Find where the given text appears and provide that cell's center as (X, Y) coordinate. 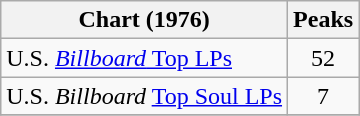
Peaks (324, 20)
7 (324, 96)
U.S. Billboard Top LPs (144, 58)
U.S. Billboard Top Soul LPs (144, 96)
Chart (1976) (144, 20)
52 (324, 58)
